Determine the (X, Y) coordinate at the center of the cell enclosing the given text.  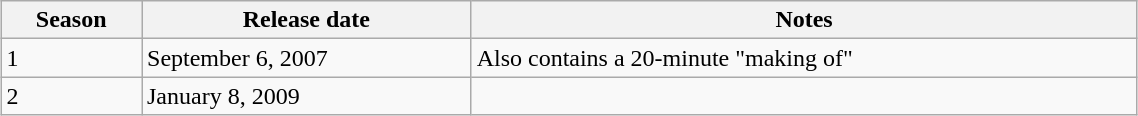
January 8, 2009 (307, 96)
1 (72, 58)
2 (72, 96)
Release date (307, 20)
Notes (804, 20)
Season (72, 20)
September 6, 2007 (307, 58)
Also contains a 20-minute "making of" (804, 58)
